Provide the (X, Y) coordinate of the cell's center where the given text is located.  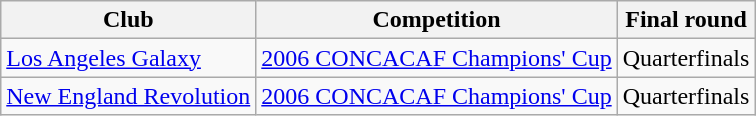
New England Revolution (128, 96)
Club (128, 20)
Final round (686, 20)
Competition (436, 20)
Los Angeles Galaxy (128, 58)
